Locate the cell with the specified text and output its (x, y) center coordinate. 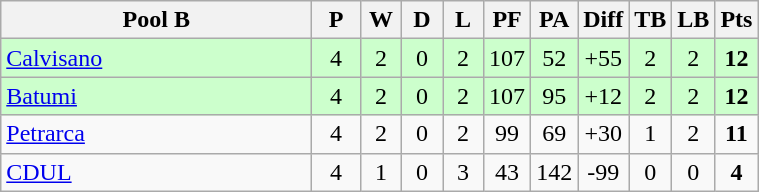
D (422, 20)
P (336, 20)
52 (554, 58)
142 (554, 172)
99 (508, 134)
11 (736, 134)
Petrarca (156, 134)
LB (694, 20)
3 (462, 172)
PF (508, 20)
+55 (604, 58)
PA (554, 20)
+30 (604, 134)
Calvisano (156, 58)
-99 (604, 172)
95 (554, 96)
+12 (604, 96)
69 (554, 134)
Pts (736, 20)
Batumi (156, 96)
L (462, 20)
CDUL (156, 172)
43 (508, 172)
TB (650, 20)
Diff (604, 20)
Pool B (156, 20)
W (380, 20)
